Search for the cell housing the specified text and yield its [X, Y] center coordinate. 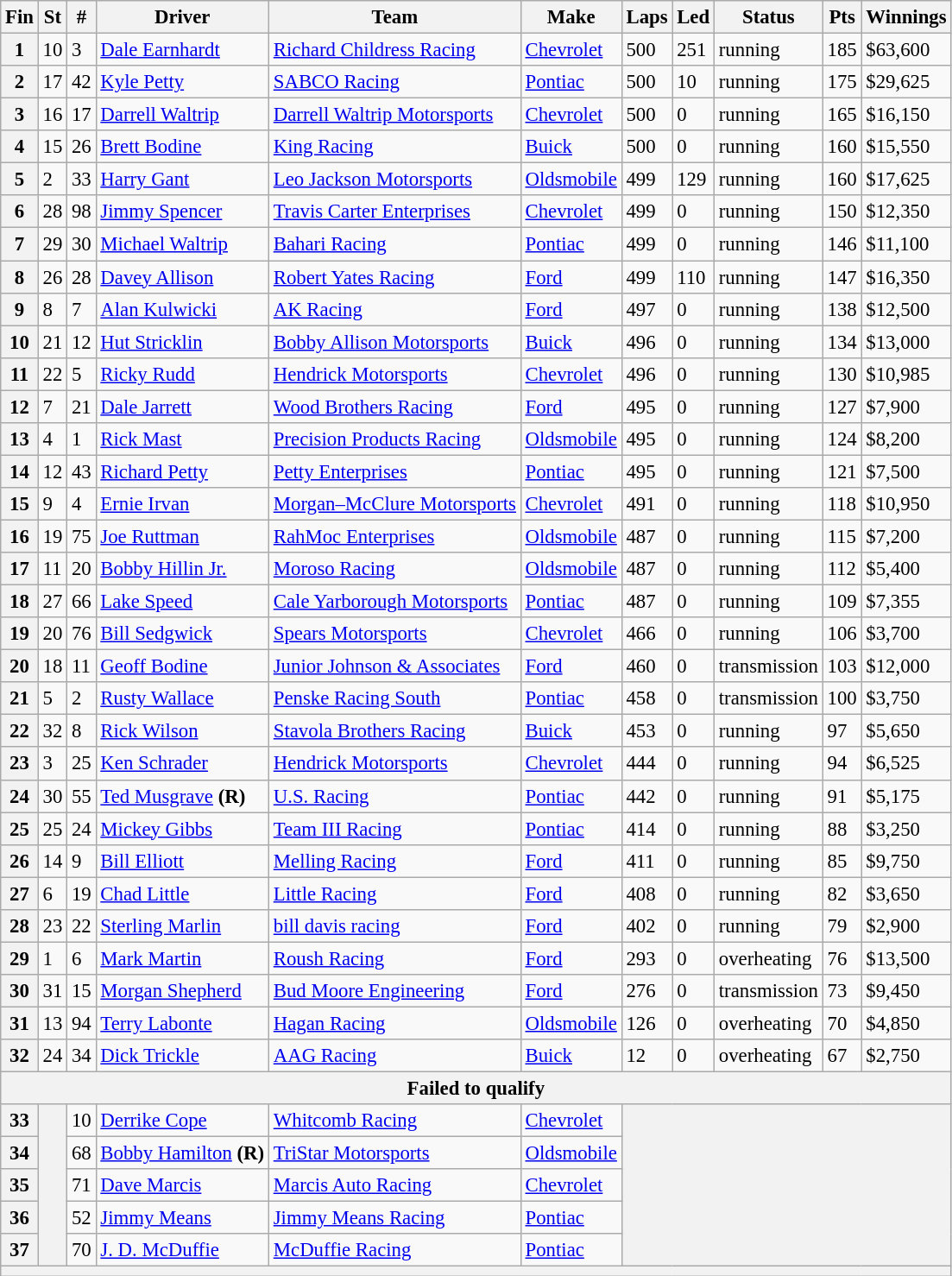
$3,650 [906, 894]
251 [694, 50]
98 [81, 212]
Hut Stricklin [182, 342]
$63,600 [906, 50]
$7,500 [906, 471]
Morgan Shepherd [182, 991]
Bud Moore Engineering [394, 991]
97 [842, 731]
Rick Wilson [182, 731]
Rick Mast [182, 439]
Morgan–McClure Motorsports [394, 504]
Ken Schrader [182, 764]
276 [647, 991]
$13,000 [906, 342]
Mark Martin [182, 958]
442 [647, 796]
73 [842, 991]
37 [20, 1251]
Bobby Allison Motorsports [394, 342]
Davey Allison [182, 277]
Bill Elliott [182, 861]
126 [647, 1023]
Team [394, 17]
$5,175 [906, 796]
Pts [842, 17]
91 [842, 796]
130 [842, 374]
$2,750 [906, 1056]
Darrell Waltrip [182, 115]
Status [768, 17]
$16,350 [906, 277]
Cale Yarborough Motorsports [394, 602]
$6,525 [906, 764]
Fin [20, 17]
129 [694, 180]
$15,550 [906, 147]
Penske Racing South [394, 698]
J. D. McDuffie [182, 1251]
Rusty Wallace [182, 698]
127 [842, 407]
Dick Trickle [182, 1056]
Mickey Gibbs [182, 829]
U.S. Racing [394, 796]
$3,700 [906, 634]
TriStar Motorsports [394, 1153]
458 [647, 698]
Joe Ruttman [182, 536]
Wood Brothers Racing [394, 407]
Dale Jarrett [182, 407]
66 [81, 602]
Ted Musgrave (R) [182, 796]
293 [647, 958]
106 [842, 634]
71 [81, 1185]
St [52, 17]
McDuffie Racing [394, 1251]
Geoff Bodine [182, 666]
RahMoc Enterprises [394, 536]
Jimmy Means [182, 1218]
Brett Bodine [182, 147]
109 [842, 602]
Bobby Hamilton (R) [182, 1153]
Travis Carter Enterprises [394, 212]
Jimmy Means Racing [394, 1218]
Richard Petty [182, 471]
Harry Gant [182, 180]
$11,100 [906, 244]
42 [81, 82]
Whitcomb Racing [394, 1121]
147 [842, 277]
82 [842, 894]
$3,750 [906, 698]
$3,250 [906, 829]
121 [842, 471]
$16,150 [906, 115]
118 [842, 504]
$13,500 [906, 958]
Sterling Marlin [182, 926]
Ricky Rudd [182, 374]
Make [571, 17]
SABCO Racing [394, 82]
Spears Motorsports [394, 634]
$17,625 [906, 180]
110 [694, 277]
43 [81, 471]
414 [647, 829]
$10,950 [906, 504]
Bobby Hillin Jr. [182, 569]
Lake Speed [182, 602]
$12,500 [906, 309]
Laps [647, 17]
$5,400 [906, 569]
$2,900 [906, 926]
444 [647, 764]
Richard Childress Racing [394, 50]
Dale Earnhardt [182, 50]
165 [842, 115]
Stavola Brothers Racing [394, 731]
100 [842, 698]
Melling Racing [394, 861]
124 [842, 439]
Alan Kulwicki [182, 309]
King Racing [394, 147]
150 [842, 212]
$7,900 [906, 407]
185 [842, 50]
Failed to qualify [476, 1089]
Terry Labonte [182, 1023]
Roush Racing [394, 958]
Little Racing [394, 894]
Robert Yates Racing [394, 277]
Driver [182, 17]
491 [647, 504]
Petty Enterprises [394, 471]
453 [647, 731]
Leo Jackson Motorsports [394, 180]
Precision Products Racing [394, 439]
AK Racing [394, 309]
$4,850 [906, 1023]
75 [81, 536]
Moroso Racing [394, 569]
138 [842, 309]
55 [81, 796]
497 [647, 309]
Bahari Racing [394, 244]
67 [842, 1056]
AAG Racing [394, 1056]
36 [20, 1218]
Led [694, 17]
68 [81, 1153]
408 [647, 894]
79 [842, 926]
175 [842, 82]
$8,200 [906, 439]
$10,985 [906, 374]
$7,200 [906, 536]
Jimmy Spencer [182, 212]
112 [842, 569]
Chad Little [182, 894]
103 [842, 666]
bill davis racing [394, 926]
Junior Johnson & Associates [394, 666]
Michael Waltrip [182, 244]
$9,750 [906, 861]
Marcis Auto Racing [394, 1185]
85 [842, 861]
$5,650 [906, 731]
Dave Marcis [182, 1185]
Darrell Waltrip Motorsports [394, 115]
Bill Sedgwick [182, 634]
$12,350 [906, 212]
Hagan Racing [394, 1023]
Kyle Petty [182, 82]
$29,625 [906, 82]
88 [842, 829]
Team III Racing [394, 829]
411 [647, 861]
$9,450 [906, 991]
Derrike Cope [182, 1121]
402 [647, 926]
Ernie Irvan [182, 504]
Winnings [906, 17]
35 [20, 1185]
460 [647, 666]
115 [842, 536]
# [81, 17]
52 [81, 1218]
466 [647, 634]
134 [842, 342]
146 [842, 244]
$12,000 [906, 666]
$7,355 [906, 602]
